From the cell containing the given text, extract its center point as [x, y] coordinate. 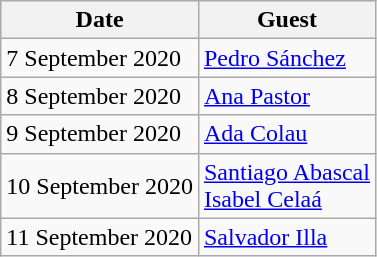
Pedro Sánchez [286, 58]
Ada Colau [286, 134]
Ana Pastor [286, 96]
9 September 2020 [100, 134]
Santiago AbascalIsabel Celaá [286, 186]
Guest [286, 20]
8 September 2020 [100, 96]
7 September 2020 [100, 58]
11 September 2020 [100, 237]
Date [100, 20]
10 September 2020 [100, 186]
Salvador Illa [286, 237]
